Search for the cell housing the specified text and yield its [X, Y] center coordinate. 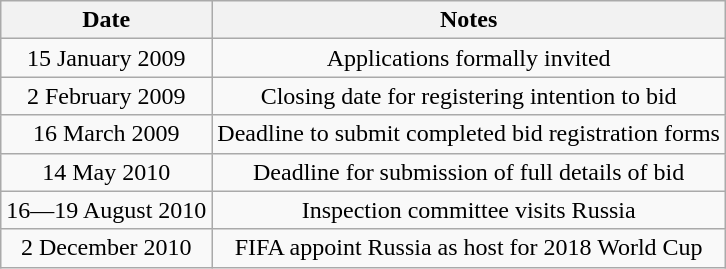
2 February 2009 [106, 96]
Notes [469, 20]
2 December 2010 [106, 248]
Date [106, 20]
Inspection committee visits Russia [469, 210]
15 January 2009 [106, 58]
Applications formally invited [469, 58]
16—19 August 2010 [106, 210]
Deadline for submission of full details of bid [469, 172]
FIFA appoint Russia as host for 2018 World Cup [469, 248]
16 March 2009 [106, 134]
14 May 2010 [106, 172]
Closing date for registering intention to bid [469, 96]
Deadline to submit completed bid registration forms [469, 134]
